Pinpoint the cell where the given text exists, returning its (X, Y) midpoint coordinate. 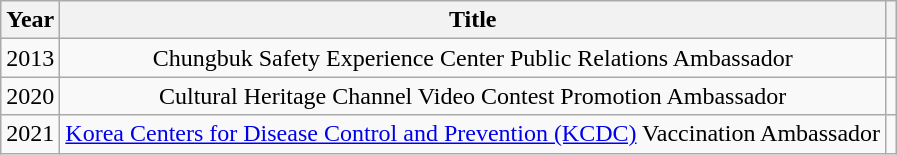
2021 (30, 134)
Title (473, 20)
Cultural Heritage Channel Video Contest Promotion Ambassador (473, 96)
2013 (30, 58)
Year (30, 20)
Chungbuk Safety Experience Center Public Relations Ambassador (473, 58)
2020 (30, 96)
Korea Centers for Disease Control and Prevention (KCDC) Vaccination Ambassador (473, 134)
